For the text-containing cell, return its midpoint in [X, Y] coordinate format. 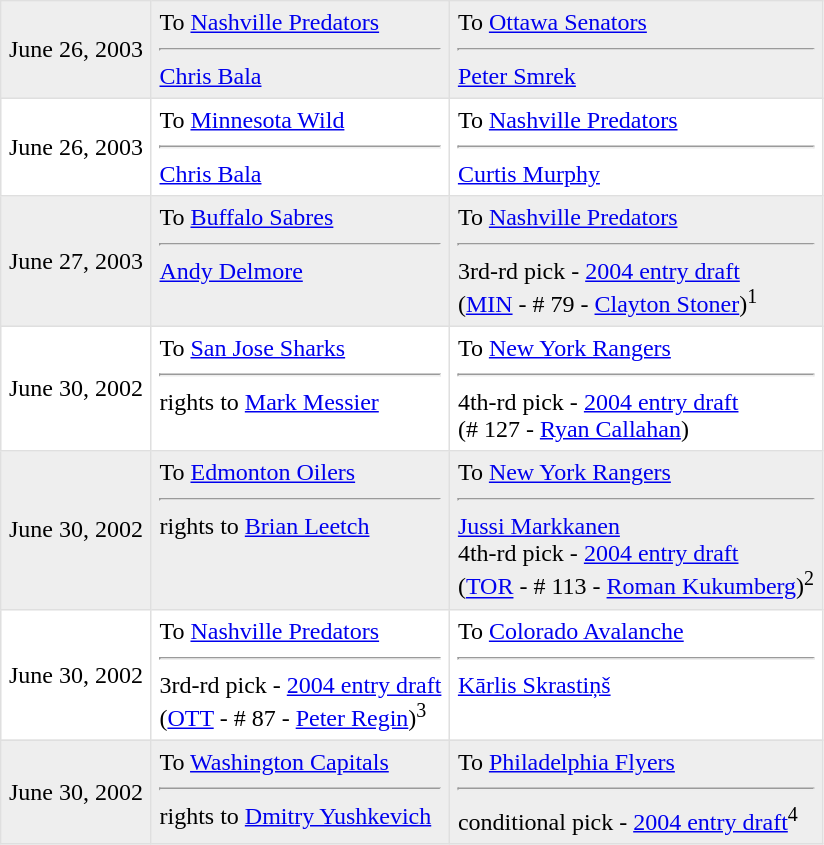
To New York RangersJussi Markkanen4th-rd pick - 2004 entry draft(TOR - # 113 - Roman Kukumberg)2 [636, 530]
To Colorado AvalancheKārlis Skrastiņš [636, 674]
To Ottawa SenatorsPeter Smrek [636, 50]
To Minnesota WildChris Bala [300, 147]
To Nashville PredatorsChris Bala [300, 50]
To Nashville Predators3rd-rd pick - 2004 entry draft(OTT - # 87 - Peter Regin)3 [300, 674]
To Buffalo SabresAndy Delmore [300, 262]
To Edmonton Oilersrights to Brian Leetch [300, 530]
To San Jose Sharksrights to Mark Messier [300, 389]
To Nashville PredatorsCurtis Murphy [636, 147]
To New York Rangers4th-rd pick - 2004 entry draft(# 127 - Ryan Callahan) [636, 389]
To Nashville Predators3rd-rd pick - 2004 entry draft(MIN - # 79 - Clayton Stoner)1 [636, 262]
To Philadelphia Flyersconditional pick - 2004 entry draft4 [636, 792]
June 27, 2003 [76, 262]
To Washington Capitalsrights to Dmitry Yushkevich [300, 792]
